Determine the [x, y] coordinate at the center of the cell enclosing the given text.  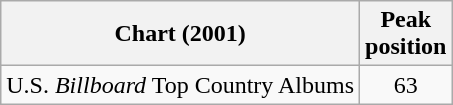
U.S. Billboard Top Country Albums [180, 85]
Peakposition [406, 34]
Chart (2001) [180, 34]
63 [406, 85]
